Provide the (x, y) coordinate of the cell's center where the given text is located.  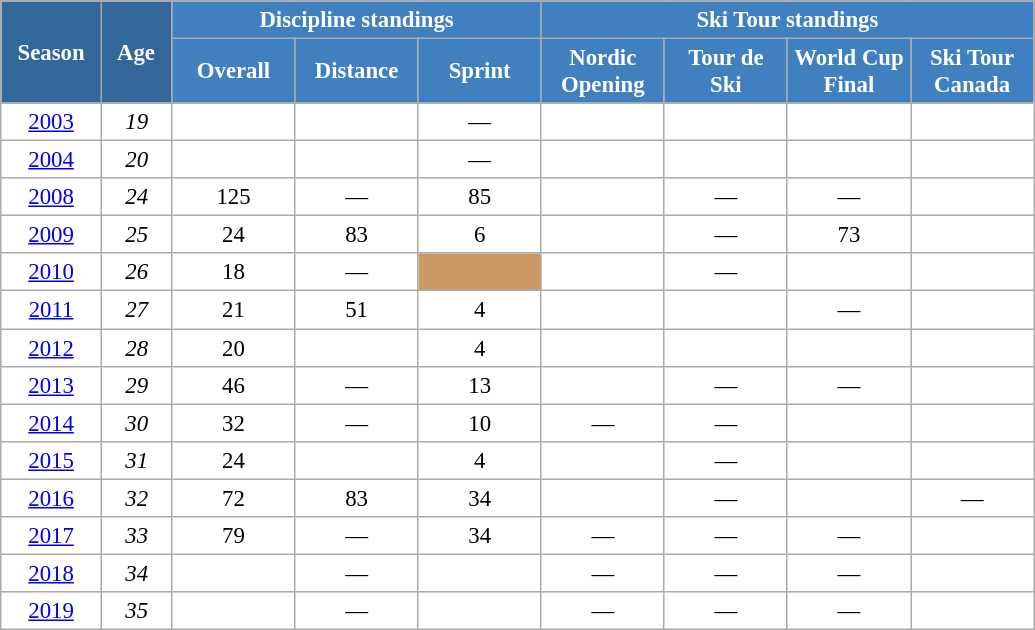
13 (480, 385)
Ski TourCanada (972, 72)
NordicOpening (602, 72)
79 (234, 536)
6 (480, 235)
Overall (234, 72)
Tour deSki (726, 72)
21 (234, 310)
2018 (52, 573)
31 (136, 460)
33 (136, 536)
27 (136, 310)
2013 (52, 385)
73 (848, 235)
2014 (52, 423)
2017 (52, 536)
Age (136, 52)
2015 (52, 460)
Discipline standings (356, 20)
26 (136, 273)
2004 (52, 160)
10 (480, 423)
Ski Tour standings (787, 20)
2011 (52, 310)
125 (234, 197)
World CupFinal (848, 72)
2019 (52, 611)
85 (480, 197)
2009 (52, 235)
35 (136, 611)
Sprint (480, 72)
2003 (52, 122)
29 (136, 385)
2016 (52, 498)
2012 (52, 348)
72 (234, 498)
25 (136, 235)
28 (136, 348)
18 (234, 273)
Distance (356, 72)
30 (136, 423)
2010 (52, 273)
51 (356, 310)
2008 (52, 197)
19 (136, 122)
46 (234, 385)
Season (52, 52)
